Determine the (x, y) coordinate at the center of the cell enclosing the given text.  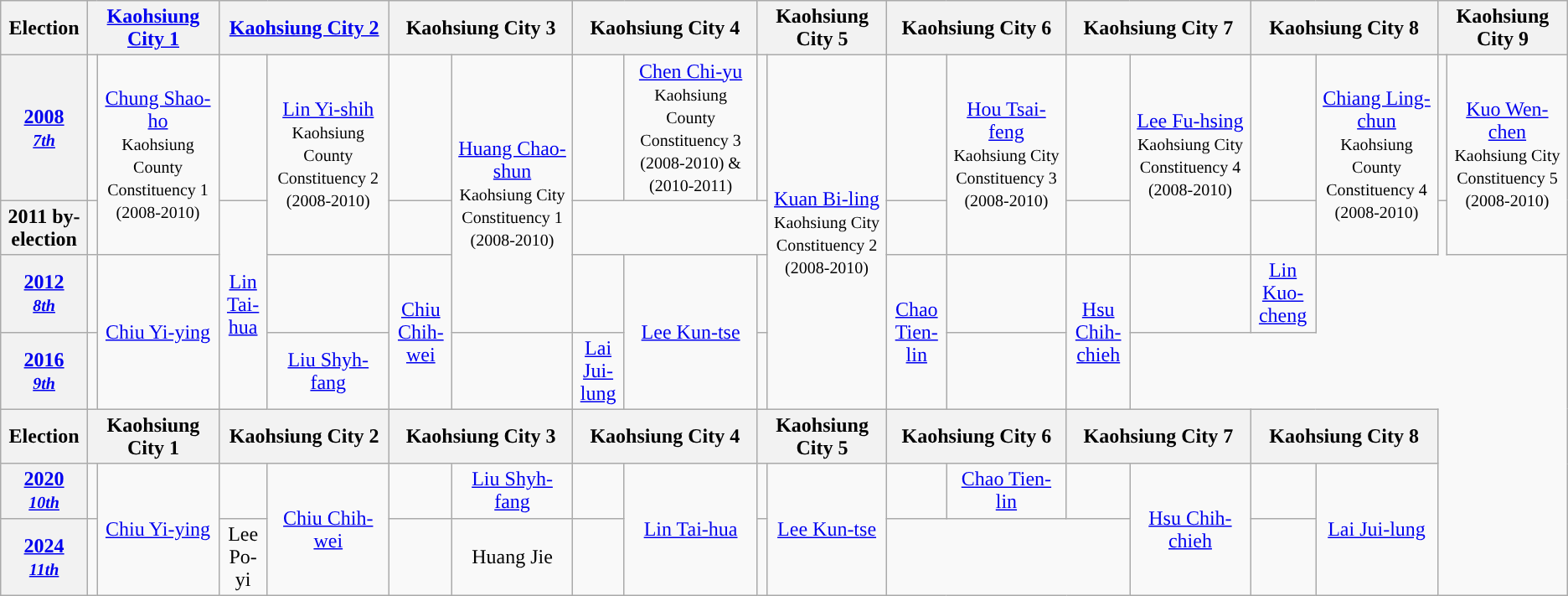
20169th (44, 371)
Lee Fu-hsingKaohsiung City Constituency 4 (2008-2010) (1189, 155)
Kuan Bi-lingKaohsiung City Constituency 2 (2008-2010) (826, 232)
Kaohsiung City 9 (1503, 29)
Chiang Ling-chunKaohsiung County Constituency 4 (2008-2010) (1376, 155)
2011 by-election (44, 228)
Hou Tsai-fengKaohsiung City Constituency 3 (2008-2010) (1007, 155)
Lin Yi-shihKaohsiung County Constituency 2 (2008-2010) (328, 155)
Chen Chi-yuKaohsiung County Constituency 3 (2008-2010) & (2010-2011) (690, 127)
Lee Po-yi (243, 557)
202010th (44, 491)
Huang Chao-shunKaohsiung City Constituency 1 (2008-2010) (513, 194)
20087th (44, 127)
Huang Jie (513, 557)
20128th (44, 293)
202411th (44, 557)
Lin Kuo-cheng (1283, 293)
Chung Shao-hoKaohsiung County Constituency 1 (2008-2010) (158, 155)
Kuo Wen-chenKaohsiung City Constituency 5 (2008-2010) (1508, 155)
